Determine the (X, Y) coordinate at the center of the cell enclosing the given text.  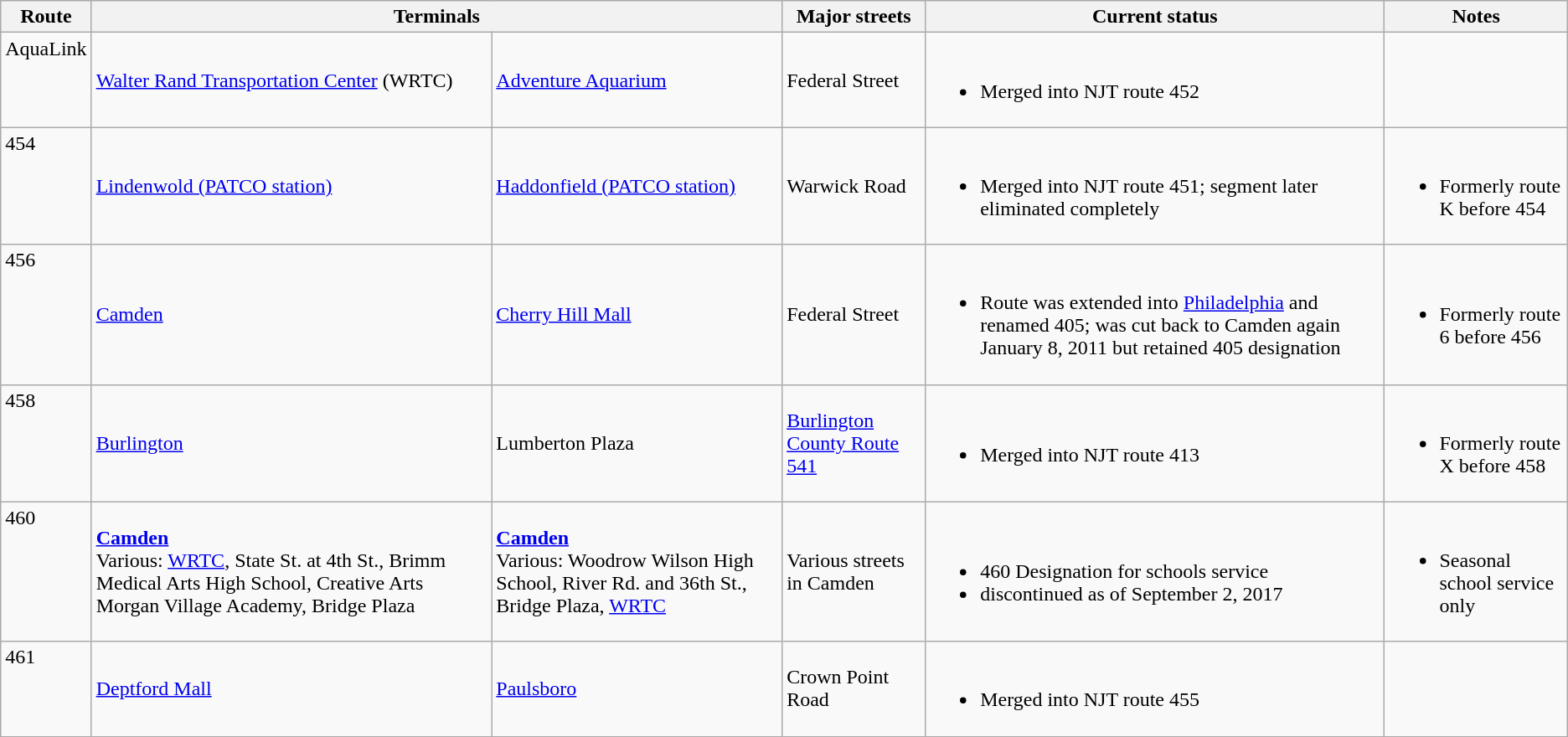
Lumberton Plaza (637, 443)
Merged into NJT route 451; segment later eliminated completely (1155, 186)
454 (46, 186)
Crown Point Road (854, 688)
Merged into NJT route 452 (1155, 80)
Deptford Mall (291, 688)
Haddonfield (PATCO station) (637, 186)
Walter Rand Transportation Center (WRTC) (291, 80)
Formerly route K before 454 (1476, 186)
Various streets in Camden (854, 571)
Merged into NJT route 455 (1155, 688)
AquaLink (46, 80)
Merged into NJT route 413 (1155, 443)
Route (46, 17)
458 (46, 443)
Adventure Aquarium (637, 80)
Lindenwold (PATCO station) (291, 186)
460 (46, 571)
Formerly route X before 458 (1476, 443)
461 (46, 688)
Paulsboro (637, 688)
Camden (291, 315)
Current status (1155, 17)
Burlington County Route 541 (854, 443)
CamdenVarious: Woodrow Wilson High School, River Rd. and 36th St., Bridge Plaza, WRTC (637, 571)
456 (46, 315)
Major streets (854, 17)
Seasonal school service only (1476, 571)
Notes (1476, 17)
460 Designation for schools servicediscontinued as of September 2, 2017 (1155, 571)
Route was extended into Philadelphia and renamed 405; was cut back to Camden again January 8, 2011 but retained 405 designation (1155, 315)
Terminals (437, 17)
Burlington (291, 443)
Formerly route 6 before 456 (1476, 315)
Warwick Road (854, 186)
CamdenVarious: WRTC, State St. at 4th St., Brimm Medical Arts High School, Creative Arts Morgan Village Academy, Bridge Plaza (291, 571)
Cherry Hill Mall (637, 315)
